From the cell containing the given text, extract its center point as (X, Y) coordinate. 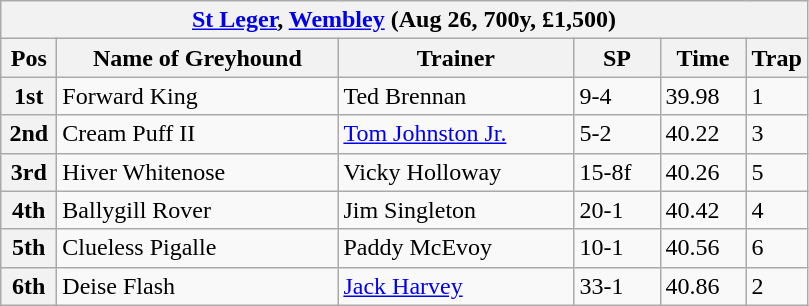
20-1 (617, 210)
Deise Flash (198, 286)
5-2 (617, 134)
Vicky Holloway (456, 172)
40.26 (703, 172)
Time (703, 58)
1 (776, 96)
Trap (776, 58)
40.56 (703, 248)
3rd (29, 172)
40.86 (703, 286)
6th (29, 286)
4 (776, 210)
Forward King (198, 96)
Name of Greyhound (198, 58)
15-8f (617, 172)
1st (29, 96)
Ted Brennan (456, 96)
40.42 (703, 210)
Trainer (456, 58)
2nd (29, 134)
10-1 (617, 248)
Paddy McEvoy (456, 248)
Pos (29, 58)
4th (29, 210)
St Leger, Wembley (Aug 26, 700y, £1,500) (404, 20)
Hiver Whitenose (198, 172)
Clueless Pigalle (198, 248)
Ballygill Rover (198, 210)
6 (776, 248)
9-4 (617, 96)
39.98 (703, 96)
Jack Harvey (456, 286)
2 (776, 286)
40.22 (703, 134)
Cream Puff II (198, 134)
5 (776, 172)
SP (617, 58)
3 (776, 134)
Tom Johnston Jr. (456, 134)
5th (29, 248)
Jim Singleton (456, 210)
33-1 (617, 286)
